Return the [X, Y] coordinate for the center point of the cell that contains the specified text.  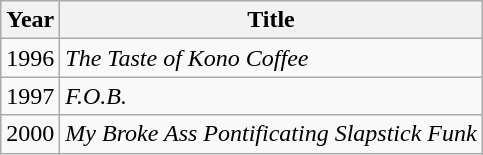
Year [30, 20]
My Broke Ass Pontificating Slapstick Funk [271, 134]
F.O.B. [271, 96]
2000 [30, 134]
Title [271, 20]
The Taste of Kono Coffee [271, 58]
1996 [30, 58]
1997 [30, 96]
